Extract the [X, Y] coordinate from the center of the cell holding the provided text.  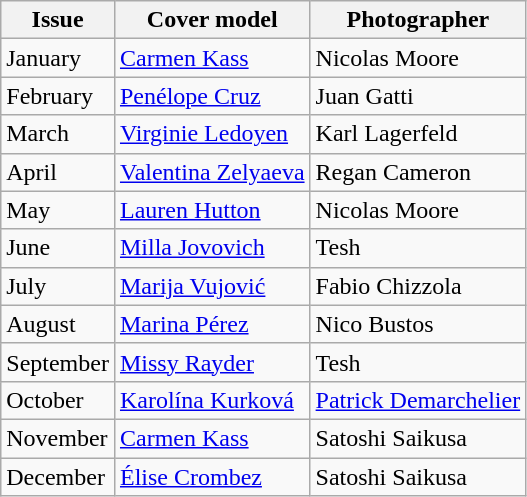
Cover model [212, 20]
Milla Jovovich [212, 248]
Karolína Kurková [212, 400]
Missy Rayder [212, 362]
July [58, 286]
June [58, 248]
Nico Bustos [418, 324]
August [58, 324]
Juan Gatti [418, 96]
February [58, 96]
Marina Pérez [212, 324]
December [58, 477]
Penélope Cruz [212, 96]
Patrick Demarchelier [418, 400]
Fabio Chizzola [418, 286]
Valentina Zelyaeva [212, 172]
May [58, 210]
March [58, 134]
Élise Crombez [212, 477]
October [58, 400]
Karl Lagerfeld [418, 134]
Virginie Ledoyen [212, 134]
Photographer [418, 20]
Lauren Hutton [212, 210]
January [58, 58]
September [58, 362]
Issue [58, 20]
November [58, 438]
April [58, 172]
Regan Cameron [418, 172]
Marija Vujović [212, 286]
